Search for the cell housing the specified text and yield its [X, Y] center coordinate. 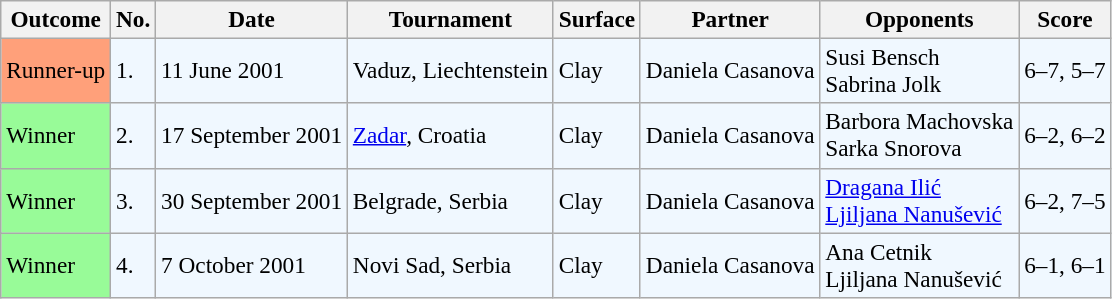
Outcome [56, 19]
Runner-up [56, 70]
Novi Sad, Serbia [450, 264]
Belgrade, Serbia [450, 200]
Dragana Ilić Ljiljana Nanušević [920, 200]
Susi Bensch Sabrina Jolk [920, 70]
Surface [596, 19]
6–2, 6–2 [1065, 136]
6–7, 5–7 [1065, 70]
Barbora Machovska Sarka Snorova [920, 136]
30 September 2001 [252, 200]
7 October 2001 [252, 264]
Zadar, Croatia [450, 136]
Partner [730, 19]
2. [134, 136]
Tournament [450, 19]
1. [134, 70]
3. [134, 200]
6–1, 6–1 [1065, 264]
Date [252, 19]
11 June 2001 [252, 70]
6–2, 7–5 [1065, 200]
17 September 2001 [252, 136]
4. [134, 264]
Vaduz, Liechtenstein [450, 70]
Opponents [920, 19]
Score [1065, 19]
Ana Cetnik Ljiljana Nanušević [920, 264]
No. [134, 19]
